Determine the [X, Y] coordinate at the center of the cell enclosing the given text.  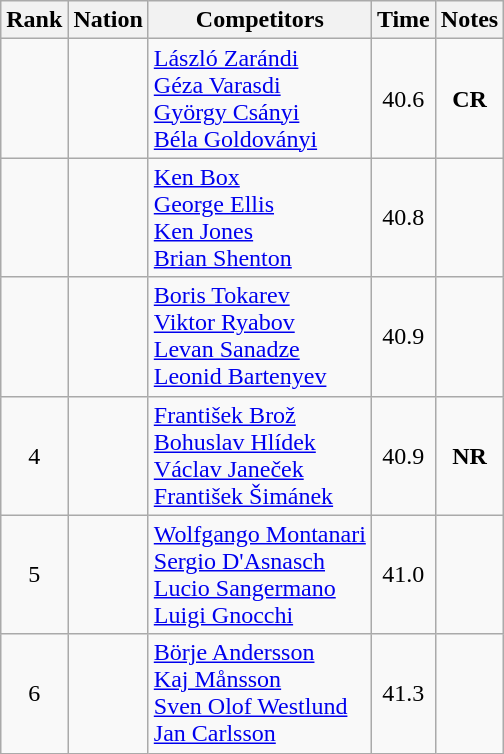
41.3 [403, 694]
NR [469, 456]
Ken BoxGeorge EllisKen JonesBrian Shenton [260, 218]
Börje AnderssonKaj MånssonSven Olof WestlundJan Carlsson [260, 694]
Rank [34, 20]
Competitors [260, 20]
Wolfgango MontanariSergio D'AsnaschLucio SangermanoLuigi Gnocchi [260, 574]
5 [34, 574]
František BrožBohuslav HlídekVáclav JanečekFrantišek Šimánek [260, 456]
CR [469, 98]
Boris TokarevViktor RyabovLevan SanadzeLeonid Bartenyev [260, 336]
40.8 [403, 218]
Nation [108, 20]
40.6 [403, 98]
Notes [469, 20]
6 [34, 694]
László ZarándiGéza VarasdiGyörgy CsányiBéla Goldoványi [260, 98]
Time [403, 20]
41.0 [403, 574]
4 [34, 456]
